Return (X, Y) of the center of cell containing provided text 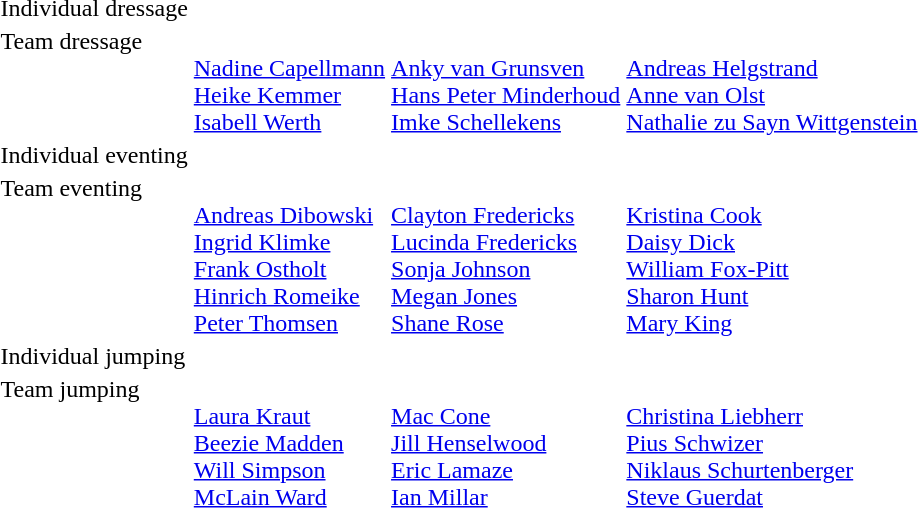
Andreas DibowskiIngrid KlimkeFrank OstholtHinrich RomeikePeter Thomsen (289, 256)
Clayton FredericksLucinda FredericksSonja JohnsonMegan JonesShane Rose (506, 256)
Anky van GrunsvenHans Peter MinderhoudImke Schellekens (506, 82)
Nadine CapellmannHeike KemmerIsabell Werth (289, 82)
